Pinpoint the cell where the given text exists, returning its (X, Y) midpoint coordinate. 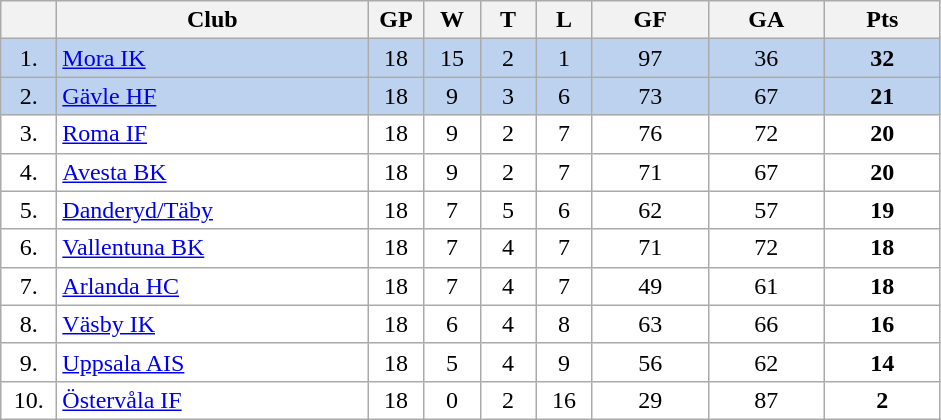
Gävle HF (212, 96)
19 (882, 210)
6. (29, 248)
Uppsala AIS (212, 362)
97 (650, 58)
49 (650, 286)
Östervåla IF (212, 400)
8. (29, 324)
63 (650, 324)
L (564, 20)
2. (29, 96)
GF (650, 20)
Danderyd/Täby (212, 210)
57 (766, 210)
GA (766, 20)
14 (882, 362)
8 (564, 324)
76 (650, 134)
56 (650, 362)
9. (29, 362)
Mora IK (212, 58)
Avesta BK (212, 172)
Pts (882, 20)
T (508, 20)
Arlanda HC (212, 286)
Roma IF (212, 134)
1. (29, 58)
4. (29, 172)
32 (882, 58)
66 (766, 324)
3 (508, 96)
Club (212, 20)
0 (452, 400)
36 (766, 58)
7. (29, 286)
Väsby IK (212, 324)
Vallentuna BK (212, 248)
21 (882, 96)
10. (29, 400)
W (452, 20)
GP (396, 20)
29 (650, 400)
3. (29, 134)
1 (564, 58)
5. (29, 210)
87 (766, 400)
73 (650, 96)
15 (452, 58)
61 (766, 286)
